Capture the cell that displays the provided text and extract its [X, Y] central coordinate. 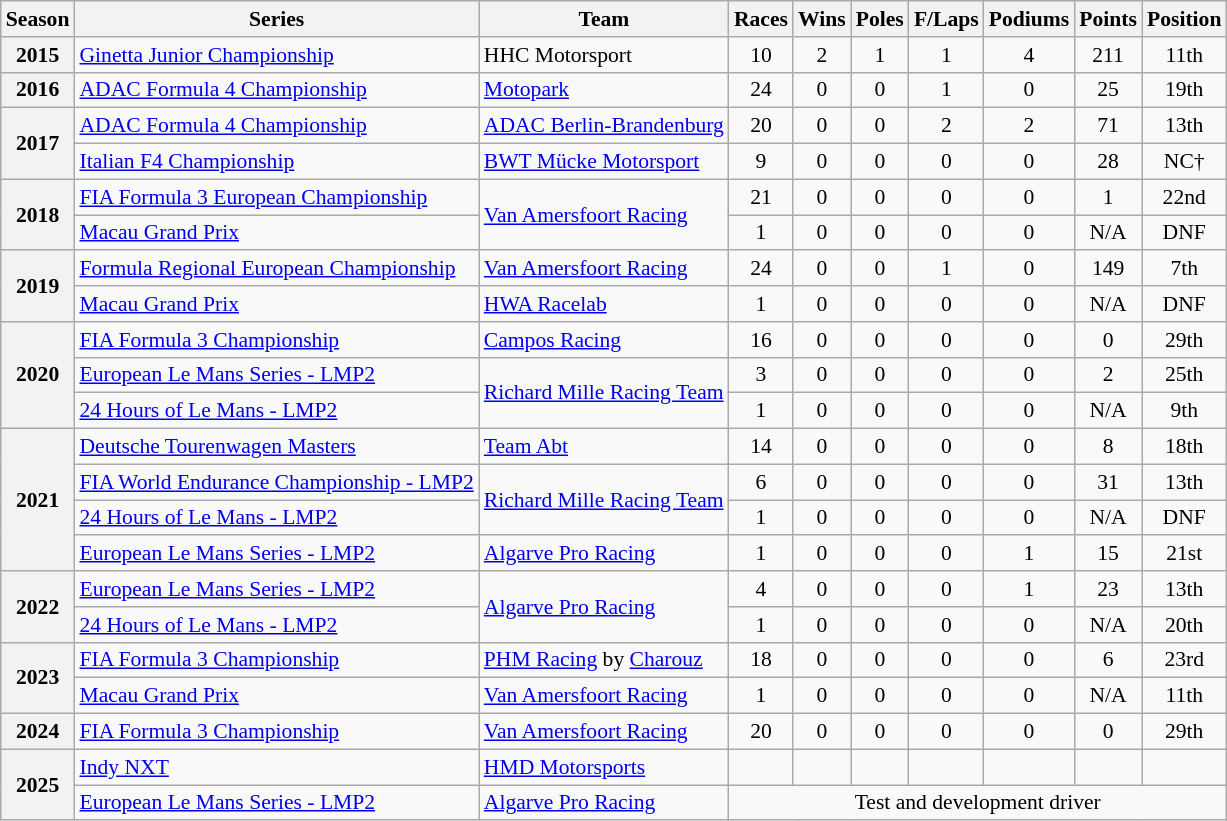
Indy NXT [276, 767]
19th [1184, 90]
Formula Regional European Championship [276, 269]
Italian F4 Championship [276, 162]
18 [761, 660]
Deutsche Tourenwagen Masters [276, 447]
71 [1108, 126]
Wins [822, 19]
3 [761, 375]
7th [1184, 269]
2016 [38, 90]
Poles [880, 19]
Position [1184, 19]
149 [1108, 269]
FIA World Endurance Championship - LMP2 [276, 482]
NC† [1184, 162]
9th [1184, 411]
PHM Racing by Charouz [604, 660]
HMD Motorsports [604, 767]
Campos Racing [604, 340]
2025 [38, 784]
Races [761, 19]
Season [38, 19]
Podiums [1030, 19]
28 [1108, 162]
31 [1108, 482]
2018 [38, 214]
2019 [38, 286]
2017 [38, 144]
10 [761, 55]
25 [1108, 90]
F/Laps [946, 19]
16 [761, 340]
18th [1184, 447]
FIA Formula 3 European Championship [276, 197]
Test and development driver [978, 803]
23rd [1184, 660]
2023 [38, 678]
Team Abt [604, 447]
15 [1108, 554]
2022 [38, 606]
25th [1184, 375]
14 [761, 447]
211 [1108, 55]
9 [761, 162]
Series [276, 19]
ADAC Berlin-Brandenburg [604, 126]
Ginetta Junior Championship [276, 55]
2021 [38, 500]
2020 [38, 376]
23 [1108, 589]
Points [1108, 19]
20th [1184, 625]
22nd [1184, 197]
2015 [38, 55]
Motopark [604, 90]
2024 [38, 732]
HHC Motorsport [604, 55]
8 [1108, 447]
Team [604, 19]
21 [761, 197]
BWT Mücke Motorsport [604, 162]
HWA Racelab [604, 304]
21st [1184, 554]
